Output the (X, Y) coordinate of the center of the cell containing the given text.  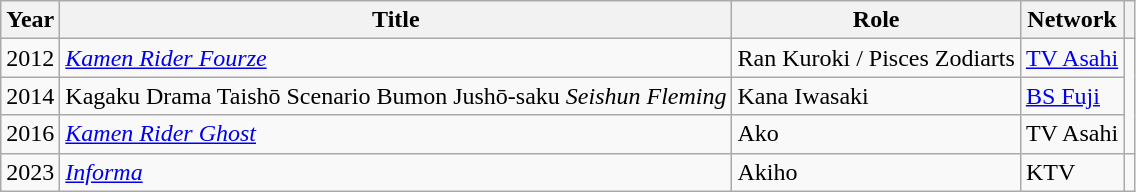
Ran Kuroki / Pisces Zodiarts (876, 58)
2023 (30, 172)
Title (396, 20)
Network (1072, 20)
Role (876, 20)
Akiho (876, 172)
Year (30, 20)
Kana Iwasaki (876, 96)
Kamen Rider Fourze (396, 58)
2014 (30, 96)
Ako (876, 134)
2012 (30, 58)
KTV (1072, 172)
Kamen Rider Ghost (396, 134)
Kagaku Drama Taishō Scenario Bumon Jushō-saku Seishun Fleming (396, 96)
2016 (30, 134)
BS Fuji (1072, 96)
Informa (396, 172)
